Return the (X, Y) coordinate for the center point of the cell that contains the specified text.  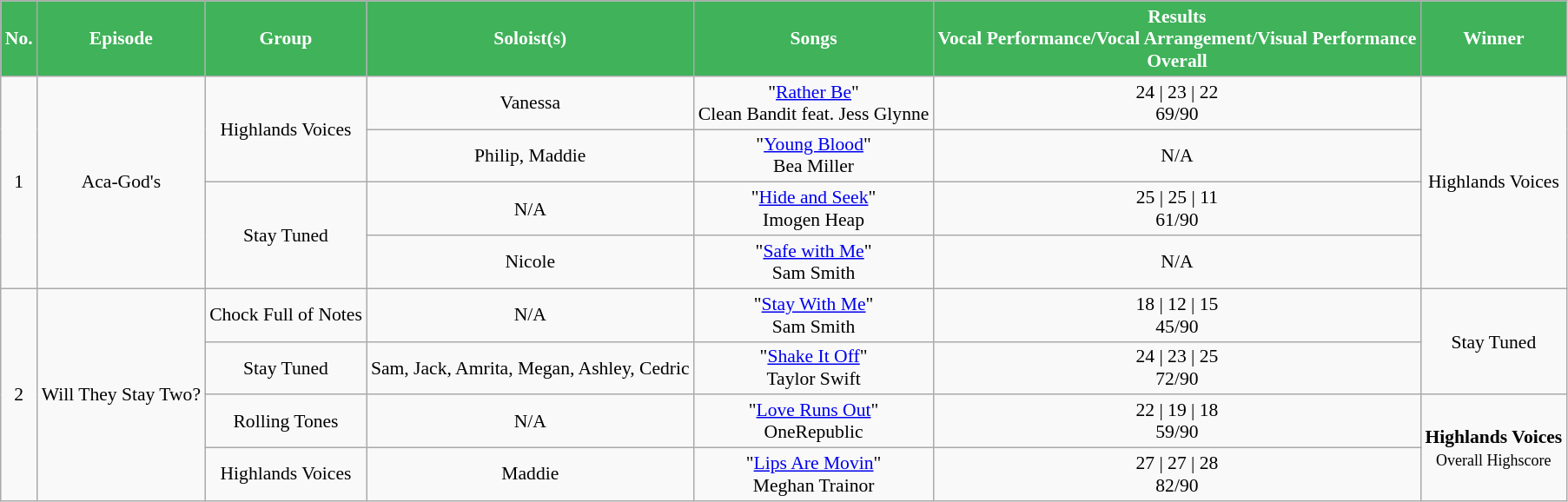
2 (19, 394)
27 | 27 | 28 82/90 (1176, 474)
24 | 23 | 25 72/90 (1176, 368)
No. (19, 38)
"Shake It Off"Taylor Swift (814, 368)
Soloist(s) (530, 38)
Aca-God's (122, 182)
"Stay With Me"Sam Smith (814, 314)
Group (286, 38)
Will They Stay Two? (122, 394)
25 | 25 | 11 61/90 (1176, 208)
Maddie (530, 474)
"Rather Be"Clean Bandit feat. Jess Glynne (814, 102)
Songs (814, 38)
24 | 23 | 22 69/90 (1176, 102)
Philip, Maddie (530, 156)
18 | 12 | 15 45/90 (1176, 314)
"Safe with Me"Sam Smith (814, 262)
"Hide and Seek"Imogen Heap (814, 208)
Winner (1493, 38)
Chock Full of Notes (286, 314)
Nicole (530, 262)
"Young Blood"Bea Miller (814, 156)
"Lips Are Movin"Meghan Trainor (814, 474)
1 (19, 182)
Episode (122, 38)
ResultsVocal Performance/Vocal Arrangement/Visual PerformanceOverall (1176, 38)
Rolling Tones (286, 422)
Sam, Jack, Amrita, Megan, Ashley, Cedric (530, 368)
"Love Runs Out"OneRepublic (814, 422)
Highlands VoicesOverall Highscore (1493, 448)
22 | 19 | 18 59/90 (1176, 422)
Vanessa (530, 102)
